Find where the given text appears and provide that cell's center as (x, y) coordinate. 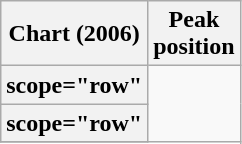
Peakposition (194, 34)
Chart (2006) (74, 34)
